Determine the [X, Y] coordinate at the center of the cell enclosing the given text.  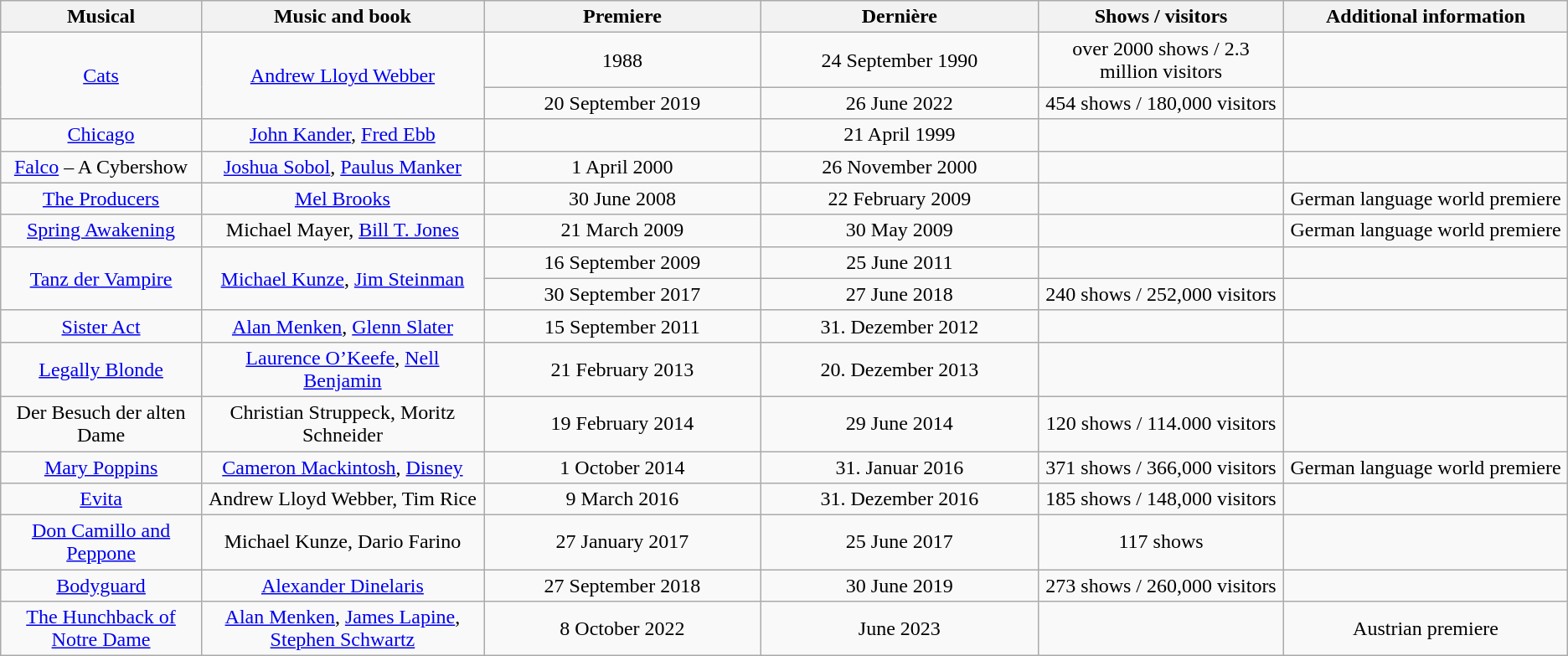
Mel Brooks [342, 199]
120 shows / 114.000 visitors [1161, 424]
Alexander Dinelaris [342, 586]
30 September 2017 [623, 294]
Joshua Sobol, Paulus Manker [342, 167]
16 September 2009 [623, 262]
371 shows / 366,000 visitors [1161, 467]
117 shows [1161, 543]
Sister Act [101, 326]
20 September 2019 [623, 103]
Music and book [342, 17]
21 April 1999 [900, 135]
29 June 2014 [900, 424]
240 shows / 252,000 visitors [1161, 294]
Andrew Lloyd Webber [342, 75]
Falco – A Cybershow [101, 167]
21 February 2013 [623, 369]
Alan Menken, James Lapine, Stephen Schwartz [342, 628]
Dernière [900, 17]
Mary Poppins [101, 467]
John Kander, Fred Ebb [342, 135]
The Hunchback of Notre Dame [101, 628]
The Producers [101, 199]
26 November 2000 [900, 167]
25 June 2017 [900, 543]
over 2000 shows / 2.3 million visitors [1161, 60]
185 shows / 148,000 visitors [1161, 499]
Michael Kunze, Dario Farino [342, 543]
19 February 2014 [623, 424]
Laurence O’Keefe, Nell Benjamin [342, 369]
20. Dezember 2013 [900, 369]
27 January 2017 [623, 543]
Premiere [623, 17]
26 June 2022 [900, 103]
15 September 2011 [623, 326]
Spring Awakening [101, 230]
Evita [101, 499]
27 September 2018 [623, 586]
Shows / visitors [1161, 17]
8 October 2022 [623, 628]
Alan Menken, Glenn Slater [342, 326]
Musical [101, 17]
30 June 2019 [900, 586]
454 shows / 180,000 visitors [1161, 103]
30 May 2009 [900, 230]
Bodyguard [101, 586]
31. Dezember 2016 [900, 499]
31. Dezember 2012 [900, 326]
Andrew Lloyd Webber, Tim Rice [342, 499]
22 February 2009 [900, 199]
Chicago [101, 135]
1 October 2014 [623, 467]
1 April 2000 [623, 167]
21 March 2009 [623, 230]
25 June 2011 [900, 262]
Der Besuch der alten Dame [101, 424]
Austrian premiere [1426, 628]
Michael Mayer, Bill T. Jones [342, 230]
Cats [101, 75]
273 shows / 260,000 visitors [1161, 586]
Christian Struppeck, Moritz Schneider [342, 424]
9 March 2016 [623, 499]
Cameron Mackintosh, Disney [342, 467]
Michael Kunze, Jim Steinman [342, 278]
June 2023 [900, 628]
1988 [623, 60]
31. Januar 2016 [900, 467]
Legally Blonde [101, 369]
Tanz der Vampire [101, 278]
Additional information [1426, 17]
Don Camillo and Peppone [101, 543]
24 September 1990 [900, 60]
30 June 2008 [623, 199]
27 June 2018 [900, 294]
